From the cell containing the given text, extract its center point as [x, y] coordinate. 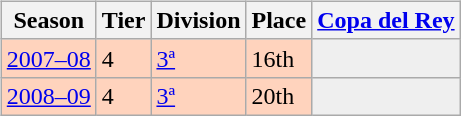
16th [279, 58]
Copa del Rey [386, 20]
Season [48, 20]
2008–09 [48, 96]
2007–08 [48, 58]
20th [279, 96]
Division [198, 20]
Place [279, 20]
Tier [124, 20]
